Determine the [x, y] coordinate at the center of the cell enclosing the given text.  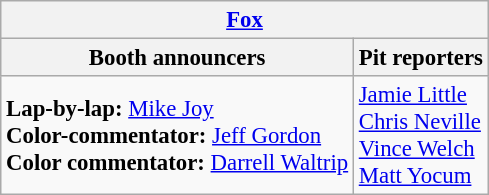
Fox [245, 20]
Jamie LittleChris NevilleVince WelchMatt Yocum [420, 136]
Lap-by-lap: Mike JoyColor-commentator: Jeff GordonColor commentator: Darrell Waltrip [178, 136]
Booth announcers [178, 58]
Pit reporters [420, 58]
